Identify which cell holds the provided text, then report its (x, y) central coordinate. 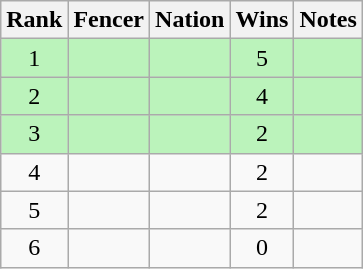
Wins (262, 20)
3 (34, 134)
6 (34, 248)
1 (34, 58)
Notes (328, 20)
0 (262, 248)
Fencer (109, 20)
Rank (34, 20)
Nation (190, 20)
